Identify which cell holds the provided text, then report its [x, y] central coordinate. 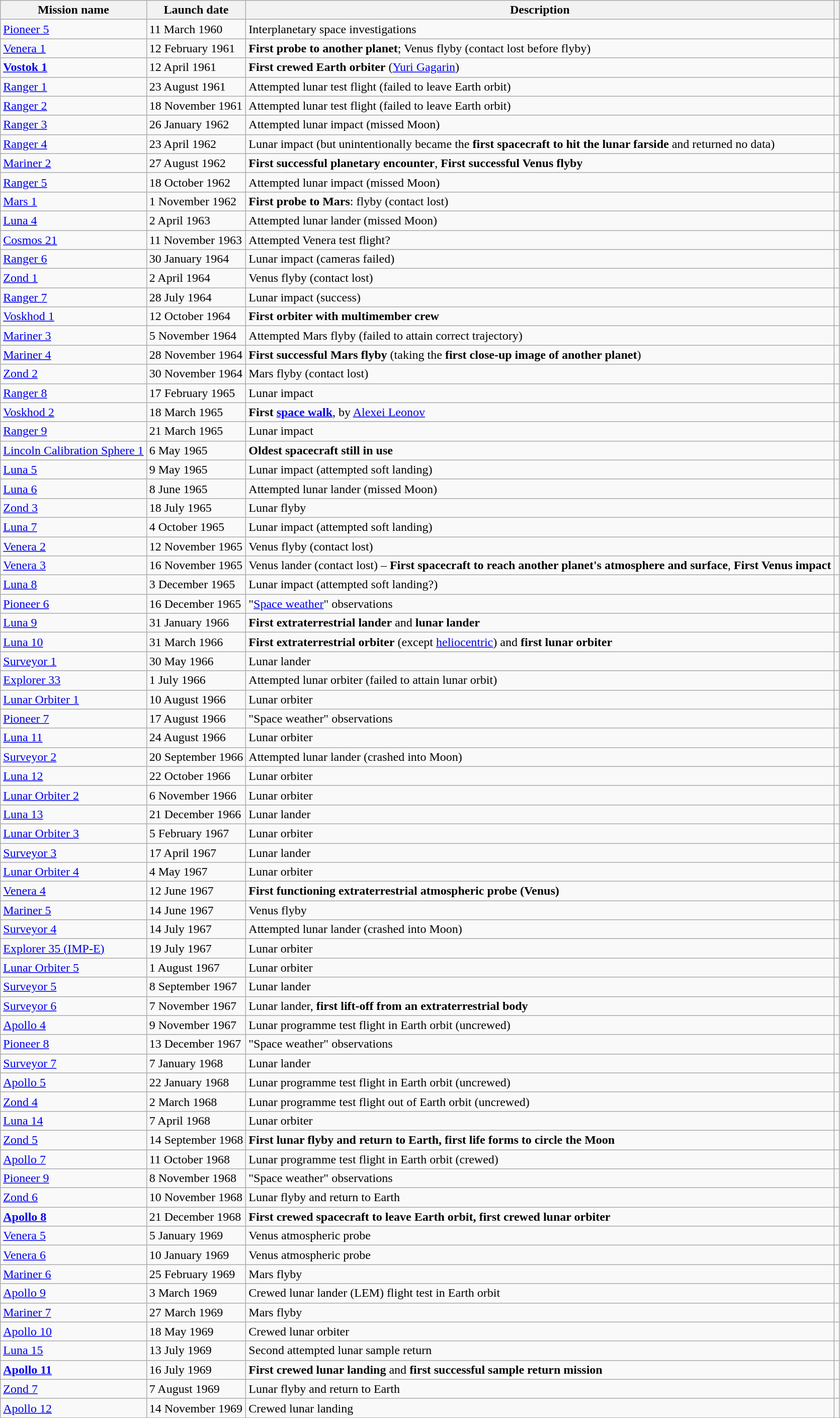
12 November 1965 [196, 546]
2 April 1964 [196, 278]
Ranger 6 [73, 259]
First probe to Mars: flyby (contact lost) [540, 201]
21 December 1968 [196, 1217]
30 May 1966 [196, 661]
11 October 1968 [196, 1159]
Surveyor 7 [73, 1063]
18 October 1962 [196, 182]
7 January 1968 [196, 1063]
2 April 1963 [196, 220]
Lunar Orbiter 4 [73, 872]
9 May 1965 [196, 469]
Surveyor 5 [73, 987]
12 February 1961 [196, 48]
Ranger 9 [73, 431]
4 October 1965 [196, 527]
8 June 1965 [196, 489]
First probe to another planet; Venus flyby (contact lost before flyby) [540, 48]
21 March 1965 [196, 431]
Zond 2 [73, 374]
Interplanetary space investigations [540, 29]
30 January 1964 [196, 259]
Apollo 9 [73, 1293]
Lunar impact (but unintentionally became the first spacecraft to hit the lunar farside and returned no data) [540, 144]
Luna 10 [73, 642]
1 August 1967 [196, 968]
Ranger 4 [73, 144]
25 February 1969 [196, 1274]
Lunar Orbiter 1 [73, 699]
Pioneer 8 [73, 1044]
26 January 1962 [196, 125]
Mariner 6 [73, 1274]
11 March 1960 [196, 29]
7 November 1967 [196, 1006]
Mariner 3 [73, 336]
Apollo 5 [73, 1082]
16 November 1965 [196, 566]
Ranger 2 [73, 106]
18 May 1969 [196, 1331]
Lunar programme test flight in Earth orbit (crewed) [540, 1159]
Apollo 11 [73, 1370]
Lunar impact (cameras failed) [540, 259]
Cosmos 21 [73, 240]
Lunar programme test flight out of Earth orbit (uncrewed) [540, 1101]
Mariner 5 [73, 910]
Luna 4 [73, 220]
10 November 1968 [196, 1198]
14 June 1967 [196, 910]
23 April 1962 [196, 144]
Lunar Orbiter 5 [73, 968]
14 September 1968 [196, 1140]
Luna 11 [73, 738]
Luna 12 [73, 776]
Pioneer 6 [73, 604]
Zond 7 [73, 1389]
Venus flyby [540, 910]
Surveyor 2 [73, 757]
Attempted Venera test flight? [540, 240]
1 July 1966 [196, 680]
7 April 1968 [196, 1121]
Second attempted lunar sample return [540, 1351]
13 July 1969 [196, 1351]
18 March 1965 [196, 412]
Ranger 3 [73, 125]
10 August 1966 [196, 699]
Luna 6 [73, 489]
17 April 1967 [196, 853]
Mars flyby (contact lost) [540, 374]
11 November 1963 [196, 240]
Voskhod 1 [73, 317]
12 October 1964 [196, 317]
Ranger 7 [73, 297]
24 August 1966 [196, 738]
Surveyor 1 [73, 661]
Pioneer 5 [73, 29]
Lincoln Calibration Sphere 1 [73, 450]
8 November 1968 [196, 1178]
Mariner 2 [73, 163]
Luna 13 [73, 814]
Crewed lunar landing [540, 1408]
Ranger 5 [73, 182]
Zond 3 [73, 508]
Venera 1 [73, 48]
10 January 1969 [196, 1255]
Luna 8 [73, 585]
Apollo 10 [73, 1331]
17 February 1965 [196, 393]
First successful Mars flyby (taking the first close-up image of another planet) [540, 355]
Apollo 7 [73, 1159]
Lunar impact (success) [540, 297]
Description [540, 10]
Venera 6 [73, 1255]
First successful planetary encounter, First successful Venus flyby [540, 163]
Lunar flyby [540, 508]
Mariner 7 [73, 1312]
19 July 1967 [196, 949]
Lunar Orbiter 3 [73, 833]
Luna 9 [73, 623]
Zond 4 [73, 1101]
Lunar Orbiter 2 [73, 795]
12 April 1961 [196, 67]
1 November 1962 [196, 201]
5 January 1969 [196, 1236]
Venera 3 [73, 566]
Launch date [196, 10]
Apollo 8 [73, 1217]
27 March 1969 [196, 1312]
First crewed lunar landing and first successful sample return mission [540, 1370]
18 November 1961 [196, 106]
Luna 14 [73, 1121]
Pioneer 9 [73, 1178]
Mission name [73, 10]
5 November 1964 [196, 336]
Oldest spacecraft still in use [540, 450]
Venera 5 [73, 1236]
Surveyor 6 [73, 1006]
Zond 5 [73, 1140]
8 September 1967 [196, 987]
Ranger 8 [73, 393]
Ranger 1 [73, 87]
First crewed spacecraft to leave Earth orbit, first crewed lunar orbiter [540, 1217]
5 February 1967 [196, 833]
28 July 1964 [196, 297]
21 December 1966 [196, 814]
13 December 1967 [196, 1044]
30 November 1964 [196, 374]
Attempted Mars flyby (failed to attain correct trajectory) [540, 336]
Lunar impact (attempted soft landing?) [540, 585]
First functioning extraterrestrial atmospheric probe (Venus) [540, 891]
Luna 7 [73, 527]
Vostok 1 [73, 67]
First crewed Earth orbiter (Yuri Gagarin) [540, 67]
First lunar flyby and return to Earth, first life forms to circle the Moon [540, 1140]
Attempted lunar orbiter (failed to attain lunar orbit) [540, 680]
18 July 1965 [196, 508]
Mars 1 [73, 201]
22 October 1966 [196, 776]
28 November 1964 [196, 355]
First extraterrestrial lander and lunar lander [540, 623]
4 May 1967 [196, 872]
Apollo 12 [73, 1408]
20 September 1966 [196, 757]
Voskhod 2 [73, 412]
Explorer 33 [73, 680]
Surveyor 3 [73, 853]
16 December 1965 [196, 604]
16 July 1969 [196, 1370]
9 November 1967 [196, 1025]
Zond 1 [73, 278]
2 March 1968 [196, 1101]
12 June 1967 [196, 891]
Explorer 35 (IMP-E) [73, 949]
Surveyor 4 [73, 929]
Luna 5 [73, 469]
23 August 1961 [196, 87]
27 August 1962 [196, 163]
14 July 1967 [196, 929]
3 March 1969 [196, 1293]
First extraterrestrial orbiter (except heliocentric) and first lunar orbiter [540, 642]
22 January 1968 [196, 1082]
14 November 1969 [196, 1408]
31 January 1966 [196, 623]
Zond 6 [73, 1198]
Luna 15 [73, 1351]
6 May 1965 [196, 450]
Crewed lunar lander (LEM) flight test in Earth orbit [540, 1293]
3 December 1965 [196, 585]
31 March 1966 [196, 642]
7 August 1969 [196, 1389]
Apollo 4 [73, 1025]
First orbiter with multimember crew [540, 317]
Pioneer 7 [73, 719]
Lunar lander, first lift-off from an extraterrestrial body [540, 1006]
6 November 1966 [196, 795]
Venera 2 [73, 546]
17 August 1966 [196, 719]
Mariner 4 [73, 355]
First space walk, by Alexei Leonov [540, 412]
Crewed lunar orbiter [540, 1331]
Venera 4 [73, 891]
Venus lander (contact lost) – First spacecraft to reach another planet's atmosphere and surface, First Venus impact [540, 566]
